Return (x, y) of the center of cell containing provided text 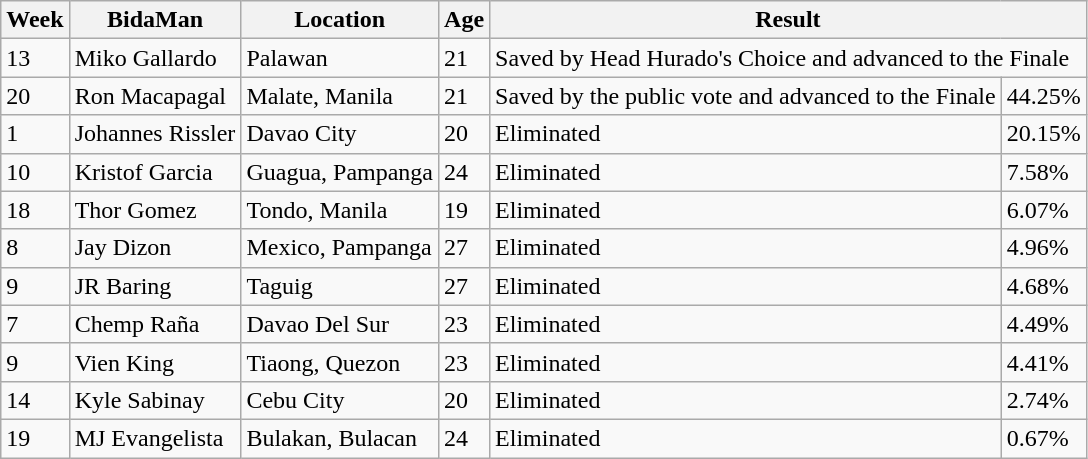
Jay Dizon (155, 248)
Malate, Manila (340, 96)
8 (35, 248)
Taguig (340, 286)
Age (464, 20)
4.41% (1044, 362)
0.67% (1044, 438)
4.68% (1044, 286)
4.49% (1044, 324)
Palawan (340, 58)
Kyle Sabinay (155, 400)
18 (35, 210)
Saved by the public vote and advanced to the Finale (746, 96)
Week (35, 20)
BidaMan (155, 20)
20.15% (1044, 134)
Tondo, Manila (340, 210)
44.25% (1044, 96)
Chemp Raña (155, 324)
Mexico, Pampanga (340, 248)
Saved by Head Hurado's Choice and advanced to the Finale (788, 58)
6.07% (1044, 210)
Vien King (155, 362)
Bulakan, Bulacan (340, 438)
13 (35, 58)
Result (788, 20)
7.58% (1044, 172)
Ron Macapagal (155, 96)
Johannes Rissler (155, 134)
Thor Gomez (155, 210)
7 (35, 324)
Guagua, Pampanga (340, 172)
4.96% (1044, 248)
JR Baring (155, 286)
1 (35, 134)
Davao Del Sur (340, 324)
Location (340, 20)
Davao City (340, 134)
Kristof Garcia (155, 172)
10 (35, 172)
Cebu City (340, 400)
2.74% (1044, 400)
MJ Evangelista (155, 438)
14 (35, 400)
Miko Gallardo (155, 58)
Tiaong, Quezon (340, 362)
